Search for the cell housing the specified text and yield its (x, y) center coordinate. 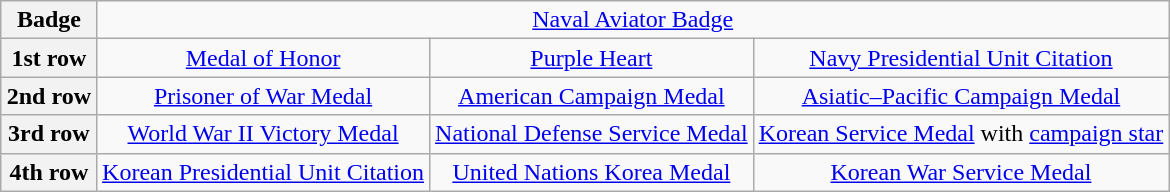
Medal of Honor (264, 58)
4th row (48, 172)
American Campaign Medal (592, 96)
Asiatic–Pacific Campaign Medal (961, 96)
1st row (48, 58)
Prisoner of War Medal (264, 96)
2nd row (48, 96)
Badge (48, 20)
Purple Heart (592, 58)
United Nations Korea Medal (592, 172)
Navy Presidential Unit Citation (961, 58)
3rd row (48, 134)
Korean Service Medal with campaign star (961, 134)
World War II Victory Medal (264, 134)
Naval Aviator Badge (633, 20)
Korean War Service Medal (961, 172)
Korean Presidential Unit Citation (264, 172)
National Defense Service Medal (592, 134)
